Identify which cell holds the provided text, then report its (X, Y) central coordinate. 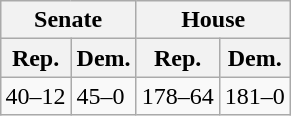
House (213, 20)
45–0 (104, 96)
40–12 (36, 96)
181–0 (254, 96)
178–64 (178, 96)
Senate (68, 20)
